Search for the cell housing the specified text and yield its (X, Y) center coordinate. 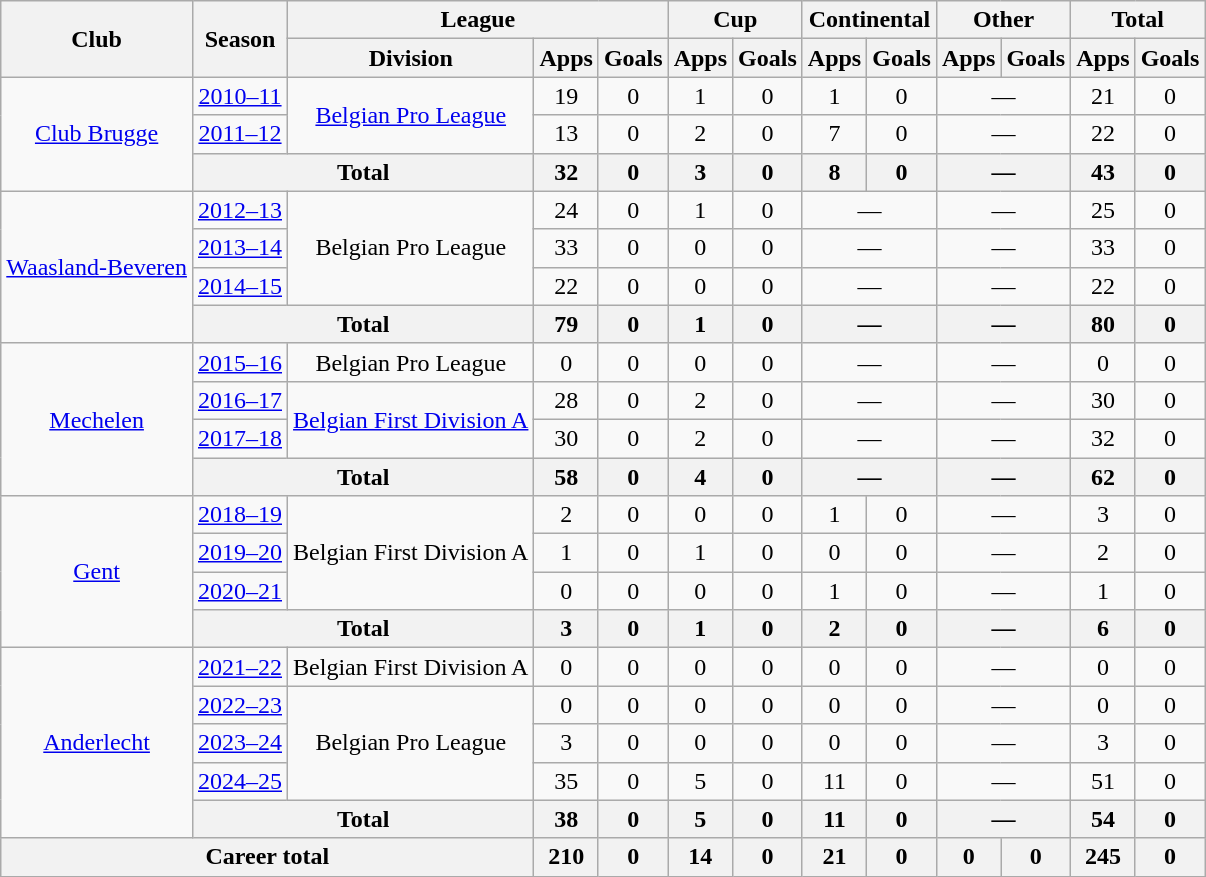
2023–24 (240, 743)
24 (566, 210)
38 (566, 819)
2017–18 (240, 438)
6 (1103, 629)
80 (1103, 324)
Anderlecht (97, 743)
54 (1103, 819)
2012–13 (240, 210)
14 (700, 857)
Club Brugge (97, 134)
2011–12 (240, 134)
Cup (735, 20)
2013–14 (240, 248)
Other (1003, 20)
245 (1103, 857)
Club (97, 39)
2022–23 (240, 705)
2019–20 (240, 553)
13 (566, 134)
2020–21 (240, 591)
Division (411, 58)
4 (700, 477)
210 (566, 857)
Mechelen (97, 419)
League (478, 20)
25 (1103, 210)
2014–15 (240, 286)
28 (566, 400)
62 (1103, 477)
Season (240, 39)
79 (566, 324)
51 (1103, 781)
2010–11 (240, 96)
2015–16 (240, 362)
2018–19 (240, 515)
2021–22 (240, 667)
19 (566, 96)
43 (1103, 172)
Gent (97, 572)
7 (834, 134)
Career total (268, 857)
2016–17 (240, 400)
58 (566, 477)
Waasland-Beveren (97, 267)
35 (566, 781)
2024–25 (240, 781)
Continental (869, 20)
8 (834, 172)
